Locate the cell with the specified text and output its [X, Y] center coordinate. 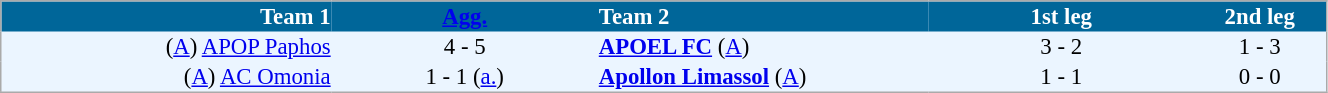
Team 1 [166, 16]
(A) AC Omonia [166, 77]
1 - 1 [1062, 77]
3 - 2 [1062, 47]
2nd leg [1260, 16]
Apollon Limassol (A) [762, 77]
0 - 0 [1260, 77]
1st leg [1062, 16]
Team 2 [762, 16]
1 - 3 [1260, 47]
1 - 1 (a.) [464, 77]
4 - 5 [464, 47]
(A) APOP Paphos [166, 47]
APOEL FC (A) [762, 47]
Agg. [464, 16]
